Return the (x, y) coordinate for the center point of the cell that contains the specified text.  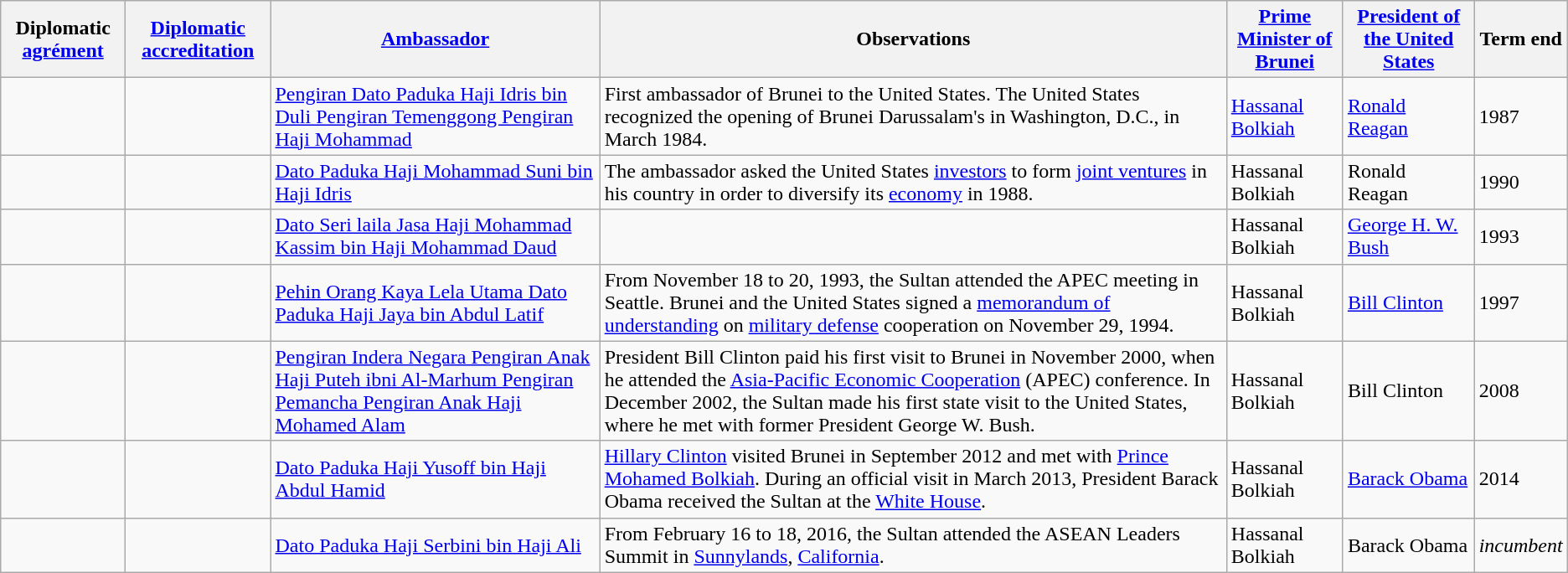
Pengiran Indera Negara Pengiran Anak Haji Puteh ibni Al-Marhum Pengiran Pemancha Pengiran Anak Haji Mohamed Alam (436, 390)
George H. W. Bush (1409, 236)
Pengiran Dato Paduka Haji Idris bin Duli Pengiran Temenggong Pengiran Haji Mohammad (436, 116)
Ambassador (436, 39)
From February 16 to 18, 2016, the Sultan attended the ASEAN Leaders Summit in Sunnylands, California. (913, 545)
2008 (1521, 390)
Prime Minister of Brunei (1285, 39)
1987 (1521, 116)
Dato Paduka Haji Serbini bin Haji Ali (436, 545)
1993 (1521, 236)
The ambassador asked the United States investors to form joint ventures in his country in order to diversify its economy in 1988. (913, 183)
Pehin Orang Kaya Lela Utama Dato Paduka Haji Jaya bin Abdul Latif (436, 302)
1990 (1521, 183)
2014 (1521, 479)
Diplomatic agrément (64, 39)
Observations (913, 39)
incumbent (1521, 545)
Diplomatic accreditation (198, 39)
First ambassador of Brunei to the United States. The United States recognized the opening of Brunei Darussalam's in Washington, D.C., in March 1984. (913, 116)
Dato Seri laila Jasa Haji Mohammad Kassim bin Haji Mohammad Daud (436, 236)
Term end (1521, 39)
Dato Paduka Haji Mohammad Suni bin Haji Idris (436, 183)
1997 (1521, 302)
President of the United States (1409, 39)
Dato Paduka Haji Yusoff bin Haji Abdul Hamid (436, 479)
